Return (x, y) of the center of cell containing provided text 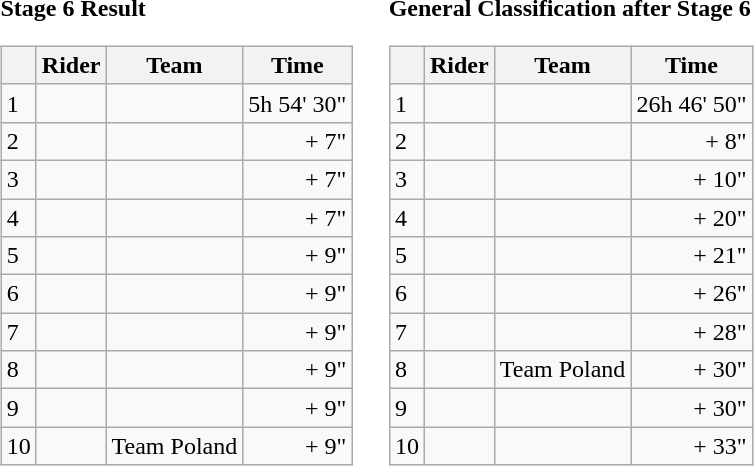
+ 28" (692, 332)
+ 10" (692, 179)
+ 8" (692, 141)
26h 46' 50" (692, 103)
5h 54' 30" (298, 103)
+ 20" (692, 217)
+ 33" (692, 446)
+ 21" (692, 256)
+ 26" (692, 294)
